Locate the cell with the specified text and output its (x, y) center coordinate. 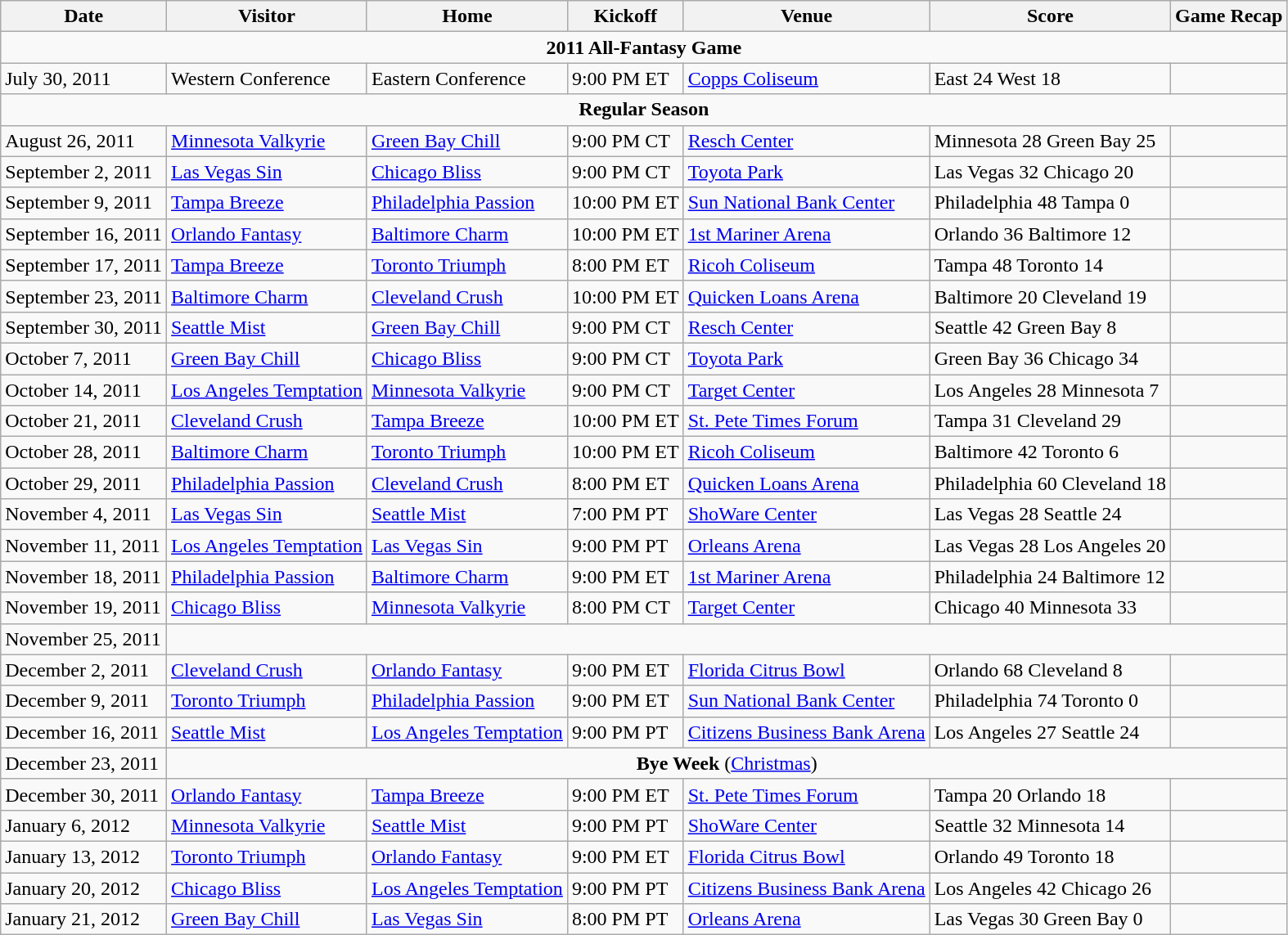
Bye Week (Christmas) (727, 763)
East 24 West 18 (1050, 79)
Green Bay 36 Chicago 34 (1050, 358)
January 13, 2012 (83, 856)
November 18, 2011 (83, 577)
Eastern Conference (466, 79)
Seattle 42 Green Bay 8 (1050, 327)
Los Angeles 27 Seattle 24 (1050, 732)
September 2, 2011 (83, 172)
November 19, 2011 (83, 608)
7:00 PM PT (625, 515)
Regular Season (644, 110)
December 30, 2011 (83, 794)
January 6, 2012 (83, 825)
Las Vegas 30 Green Bay 0 (1050, 919)
Kickoff (625, 16)
Visitor (267, 16)
2011 All-Fantasy Game (644, 47)
8:00 PM CT (625, 608)
Orlando 36 Baltimore 12 (1050, 234)
Los Angeles 42 Chicago 26 (1050, 888)
Game Recap (1229, 16)
8:00 PM PT (625, 919)
Orlando 49 Toronto 18 (1050, 856)
Los Angeles 28 Minnesota 7 (1050, 390)
Home (466, 16)
Las Vegas 28 Los Angeles 20 (1050, 546)
Philadelphia 60 Cleveland 18 (1050, 483)
September 9, 2011 (83, 203)
Orlando 68 Cleveland 8 (1050, 670)
November 4, 2011 (83, 515)
Las Vegas 28 Seattle 24 (1050, 515)
December 9, 2011 (83, 701)
Western Conference (267, 79)
December 23, 2011 (83, 763)
Tampa 48 Toronto 14 (1050, 265)
July 30, 2011 (83, 79)
October 21, 2011 (83, 421)
Minnesota 28 Green Bay 25 (1050, 141)
November 25, 2011 (83, 639)
October 14, 2011 (83, 390)
January 20, 2012 (83, 888)
Baltimore 42 Toronto 6 (1050, 452)
November 11, 2011 (83, 546)
December 2, 2011 (83, 670)
Seattle 32 Minnesota 14 (1050, 825)
September 16, 2011 (83, 234)
October 7, 2011 (83, 358)
Philadelphia 48 Tampa 0 (1050, 203)
Date (83, 16)
Tampa 20 Orlando 18 (1050, 794)
Chicago 40 Minnesota 33 (1050, 608)
Score (1050, 16)
January 21, 2012 (83, 919)
Copps Coliseum (807, 79)
September 30, 2011 (83, 327)
December 16, 2011 (83, 732)
Baltimore 20 Cleveland 19 (1050, 296)
October 29, 2011 (83, 483)
August 26, 2011 (83, 141)
Las Vegas 32 Chicago 20 (1050, 172)
Tampa 31 Cleveland 29 (1050, 421)
September 23, 2011 (83, 296)
Philadelphia 24 Baltimore 12 (1050, 577)
September 17, 2011 (83, 265)
Philadelphia 74 Toronto 0 (1050, 701)
October 28, 2011 (83, 452)
Venue (807, 16)
